Locate the cell with the specified text and output its [x, y] center coordinate. 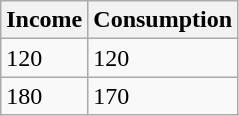
Consumption [163, 20]
180 [44, 96]
170 [163, 96]
Income [44, 20]
